Locate the cell with the specified text and output its (x, y) center coordinate. 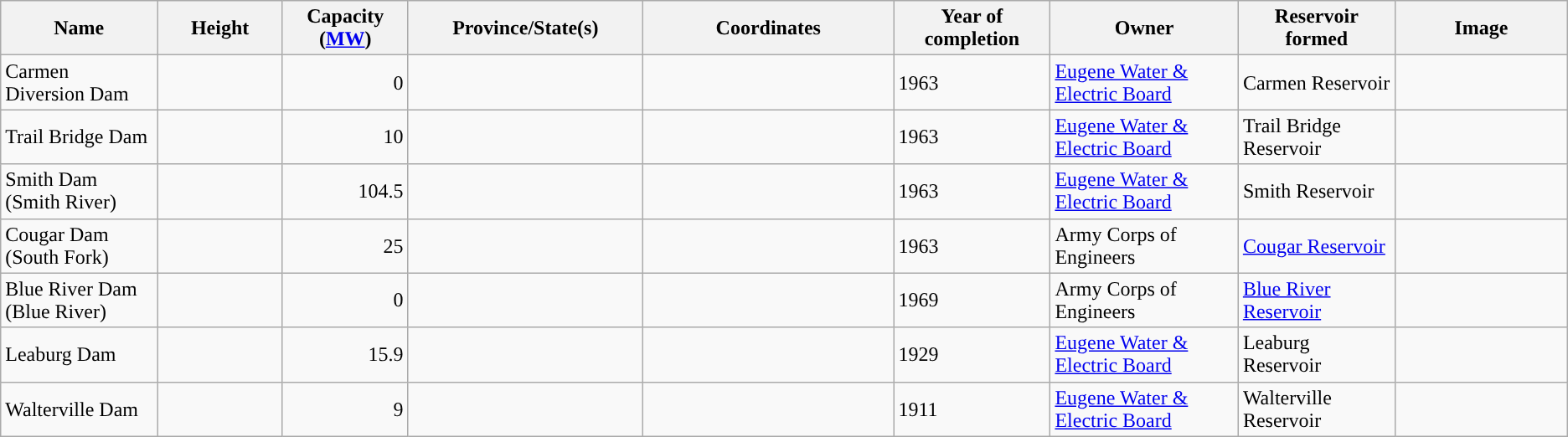
Walterville Reservoir (1317, 409)
Trail Bridge Reservoir (1317, 137)
Smith Reservoir (1317, 191)
9 (345, 409)
Carmen Reservoir (1317, 82)
Reservoir formed (1317, 28)
Owner (1144, 28)
1969 (972, 300)
Walterville Dam (79, 409)
Leaburg Dam (79, 355)
15.9 (345, 355)
Cougar Reservoir (1317, 246)
Capacity (MW) (345, 28)
Year of completion (972, 28)
1911 (972, 409)
Blue River Dam (Blue River) (79, 300)
Cougar Dam (South Fork) (79, 246)
Height (220, 28)
Province/State(s) (526, 28)
Carmen Diversion Dam (79, 82)
104.5 (345, 191)
Smith Dam (Smith River) (79, 191)
Name (79, 28)
Leaburg Reservoir (1317, 355)
25 (345, 246)
Trail Bridge Dam (79, 137)
Coordinates (769, 28)
1929 (972, 355)
Blue River Reservoir (1317, 300)
Image (1481, 28)
10 (345, 137)
